Extract the [X, Y] coordinate from the center of the cell holding the provided text.  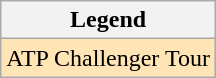
ATP Challenger Tour [108, 58]
Legend [108, 20]
